Pinpoint the cell where the given text exists, returning its (X, Y) midpoint coordinate. 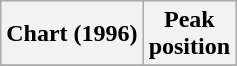
Chart (1996) (72, 34)
Peakposition (189, 34)
